Provide the (x, y) coordinate of the cell's center where the given text is located.  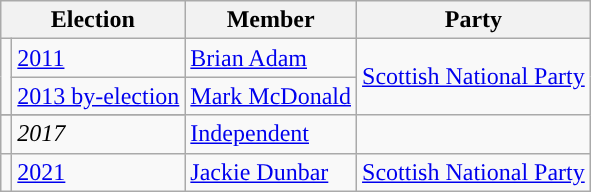
Brian Adam (271, 58)
Election (93, 20)
Party (474, 20)
Independent (271, 134)
Mark McDonald (271, 96)
2021 (98, 172)
2011 (98, 58)
Member (271, 20)
Jackie Dunbar (271, 172)
2013 by-election (98, 96)
2017 (98, 134)
